From the cell containing the given text, extract its center point as (x, y) coordinate. 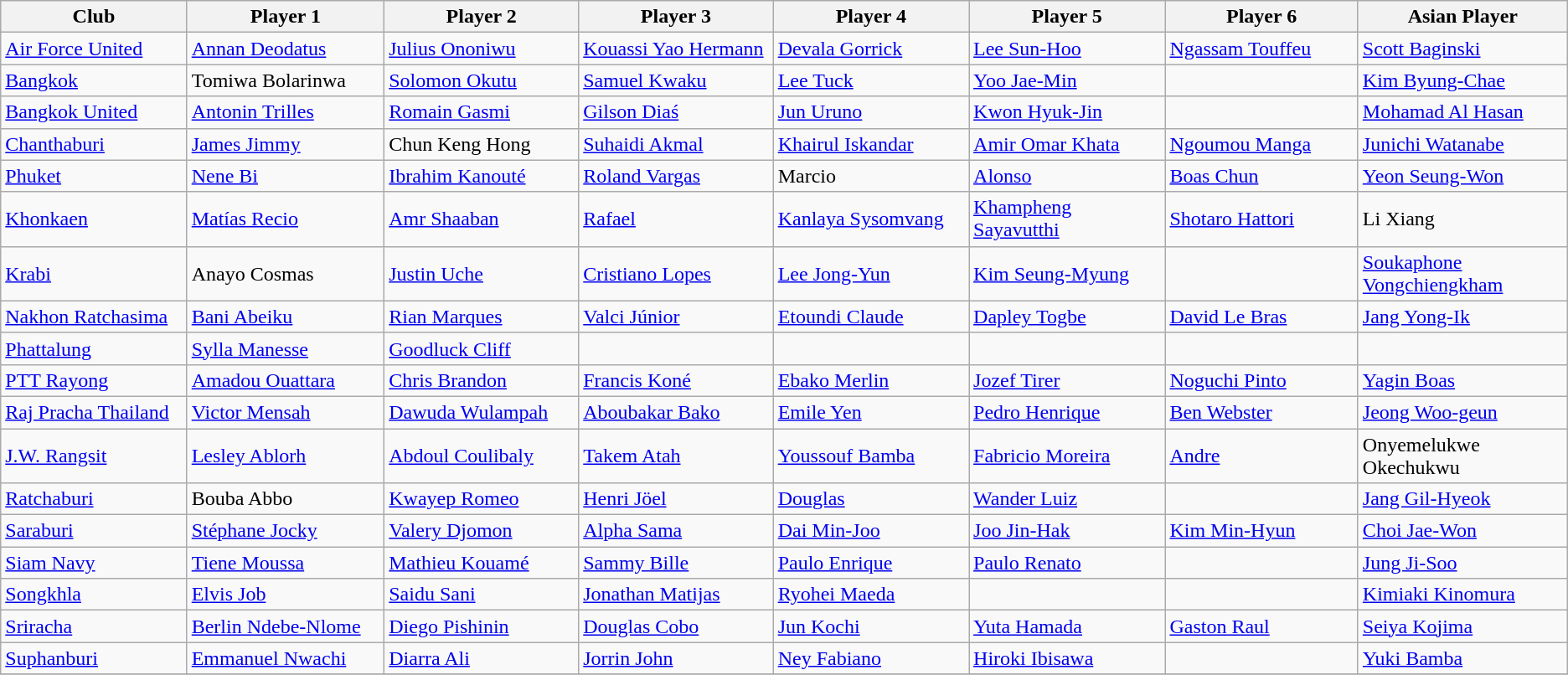
Bani Abeiku (286, 317)
Suphanburi (94, 658)
Samuel Kwaku (676, 80)
Songkhla (94, 595)
Ngassam Touffeu (1261, 49)
PTT Rayong (94, 380)
Air Force United (94, 49)
Bouba Abbo (286, 499)
Onyemelukwe Okechukwu (1462, 456)
Khairul Iskandar (871, 144)
Henri Jöel (676, 499)
Raj Pracha Thailand (94, 412)
Player 6 (1261, 17)
Dawuda Wulampah (482, 412)
Mathieu Kouamé (482, 563)
Yeon Seung-Won (1462, 176)
Stéphane Jocky (286, 531)
Elvis Job (286, 595)
Marcio (871, 176)
Solomon Okutu (482, 80)
Andre (1261, 456)
Abdoul Coulibaly (482, 456)
Jorrin John (676, 658)
Alpha Sama (676, 531)
Yagin Boas (1462, 380)
Ngoumou Manga (1261, 144)
Yoo Jae-Min (1067, 80)
Hiroki Ibisawa (1067, 658)
Li Xiang (1462, 219)
Emmanuel Nwachi (286, 658)
Roland Vargas (676, 176)
Nene Bi (286, 176)
Takem Atah (676, 456)
Youssouf Bamba (871, 456)
Tomiwa Bolarinwa (286, 80)
Player 5 (1067, 17)
Etoundi Claude (871, 317)
Kanlaya Sysomvang (871, 219)
Player 3 (676, 17)
Paulo Enrique (871, 563)
Yuta Hamada (1067, 626)
Kwon Hyuk-Jin (1067, 112)
Francis Koné (676, 380)
Berlin Ndebe-Nlome (286, 626)
Shotaro Hattori (1261, 219)
Scott Baginski (1462, 49)
Emile Yen (871, 412)
Noguchi Pinto (1261, 380)
Lesley Ablorh (286, 456)
Antonin Trilles (286, 112)
Kwayep Romeo (482, 499)
Dai Min-Joo (871, 531)
Lee Sun-Hoo (1067, 49)
Ratchaburi (94, 499)
Phattalung (94, 348)
Jun Kochi (871, 626)
Amr Shaaban (482, 219)
Choi Jae-Won (1462, 531)
Kimiaki Kinomura (1462, 595)
Ryohei Maeda (871, 595)
Player 4 (871, 17)
Amadou Ouattara (286, 380)
Jung Ji-Soo (1462, 563)
Jang Gil-Hyeok (1462, 499)
Kouassi Yao Hermann (676, 49)
Amir Omar Khata (1067, 144)
Boas Chun (1261, 176)
Bangkok (94, 80)
J.W. Rangsit (94, 456)
Khonkaen (94, 219)
Sriracha (94, 626)
Valci Júnior (676, 317)
Yuki Bamba (1462, 658)
Douglas Cobo (676, 626)
Khampheng Sayavutthi (1067, 219)
Alonso (1067, 176)
Ebako Merlin (871, 380)
Mohamad Al Hasan (1462, 112)
Julius Ononiwu (482, 49)
Justin Uche (482, 273)
Diarra Ali (482, 658)
Chun Keng Hong (482, 144)
James Jimmy (286, 144)
Jozef Tirer (1067, 380)
Jonathan Matijas (676, 595)
Nakhon Ratchasima (94, 317)
Goodluck Cliff (482, 348)
Rian Marques (482, 317)
Seiya Kojima (1462, 626)
Tiene Moussa (286, 563)
Pedro Henrique (1067, 412)
Gilson Diaś (676, 112)
Paulo Renato (1067, 563)
Aboubakar Bako (676, 412)
Soukaphone Vongchiengkham (1462, 273)
Kim Seung-Myung (1067, 273)
Ben Webster (1261, 412)
Kim Byung-Chae (1462, 80)
Wander Luiz (1067, 499)
Gaston Raul (1261, 626)
Player 2 (482, 17)
Anayo Cosmas (286, 273)
Bangkok United (94, 112)
David Le Bras (1261, 317)
Annan Deodatus (286, 49)
Kim Min-Hyun (1261, 531)
Dapley Togbe (1067, 317)
Junichi Watanabe (1462, 144)
Chanthaburi (94, 144)
Jeong Woo-geun (1462, 412)
Player 1 (286, 17)
Sylla Manesse (286, 348)
Cristiano Lopes (676, 273)
Lee Jong-Yun (871, 273)
Saidu Sani (482, 595)
Krabi (94, 273)
Phuket (94, 176)
Club (94, 17)
Victor Mensah (286, 412)
Jang Yong-Ik (1462, 317)
Saraburi (94, 531)
Ney Fabiano (871, 658)
Romain Gasmi (482, 112)
Lee Tuck (871, 80)
Chris Brandon (482, 380)
Douglas (871, 499)
Fabricio Moreira (1067, 456)
Valery Djomon (482, 531)
Devala Gorrick (871, 49)
Joo Jin-Hak (1067, 531)
Asian Player (1462, 17)
Rafael (676, 219)
Diego Pishinin (482, 626)
Sammy Bille (676, 563)
Siam Navy (94, 563)
Ibrahim Kanouté (482, 176)
Suhaidi Akmal (676, 144)
Matías Recio (286, 219)
Jun Uruno (871, 112)
